Return the (X, Y) coordinate for the center point of the cell that contains the specified text.  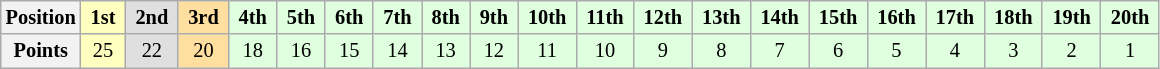
4th (253, 17)
8 (721, 51)
8th (446, 17)
6 (838, 51)
9 (663, 51)
13th (721, 17)
14 (397, 51)
7th (397, 17)
5th (301, 17)
15th (838, 17)
4 (955, 51)
2nd (152, 17)
11th (604, 17)
11 (547, 51)
Points (41, 51)
3 (1013, 51)
7 (779, 51)
13 (446, 51)
19th (1071, 17)
15 (349, 51)
18 (253, 51)
18th (1013, 17)
5 (896, 51)
20th (1130, 17)
10th (547, 17)
Position (41, 17)
16th (896, 17)
1 (1130, 51)
20 (203, 51)
17th (955, 17)
1st (104, 17)
12th (663, 17)
10 (604, 51)
9th (494, 17)
3rd (203, 17)
25 (104, 51)
12 (494, 51)
16 (301, 51)
22 (152, 51)
14th (779, 17)
6th (349, 17)
2 (1071, 51)
